Return the [x, y] coordinate for the center point of the cell that contains the specified text.  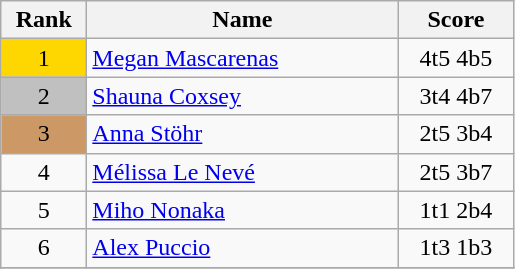
Shauna Coxsey [242, 96]
4t5 4b5 [456, 58]
1t1 2b4 [456, 210]
Mélissa Le Nevé [242, 172]
2t5 3b7 [456, 172]
5 [44, 210]
Anna Stöhr [242, 134]
Score [456, 20]
3 [44, 134]
4 [44, 172]
6 [44, 248]
3t4 4b7 [456, 96]
Name [242, 20]
Alex Puccio [242, 248]
1 [44, 58]
1t3 1b3 [456, 248]
Megan Mascarenas [242, 58]
Rank [44, 20]
Miho Nonaka [242, 210]
2 [44, 96]
2t5 3b4 [456, 134]
